Output the (x, y) coordinate of the center of the cell containing the given text.  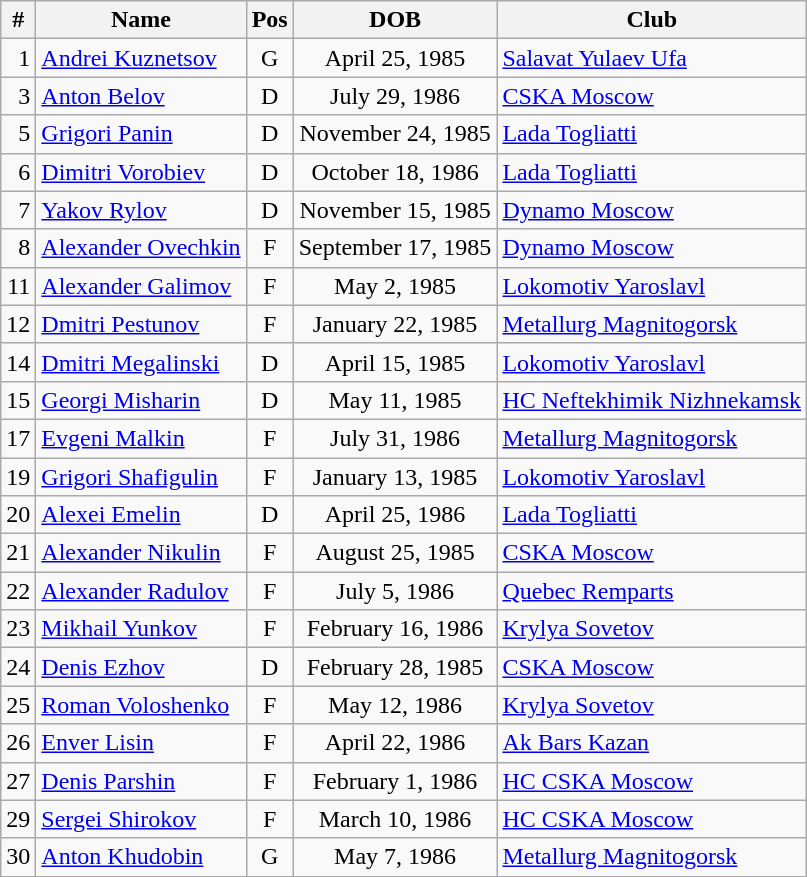
11 (18, 286)
27 (18, 781)
3 (18, 96)
November 15, 1985 (395, 210)
Grigori Panin (141, 134)
29 (18, 819)
February 28, 1985 (395, 667)
21 (18, 553)
Quebec Remparts (652, 591)
# (18, 20)
July 5, 1986 (395, 591)
12 (18, 324)
Georgi Misharin (141, 400)
August 25, 1985 (395, 553)
23 (18, 629)
Anton Belov (141, 96)
July 31, 1986 (395, 438)
January 22, 1985 (395, 324)
September 17, 1985 (395, 248)
Dimitri Vorobiev (141, 172)
May 12, 1986 (395, 705)
April 25, 1986 (395, 515)
Alexander Nikulin (141, 553)
January 13, 1985 (395, 477)
April 15, 1985 (395, 362)
May 11, 1985 (395, 400)
24 (18, 667)
1 (18, 58)
Denis Ezhov (141, 667)
7 (18, 210)
DOB (395, 20)
Andrei Kuznetsov (141, 58)
5 (18, 134)
14 (18, 362)
July 29, 1986 (395, 96)
25 (18, 705)
May 7, 1986 (395, 857)
April 22, 1986 (395, 743)
17 (18, 438)
October 18, 1986 (395, 172)
Dmitri Pestunov (141, 324)
26 (18, 743)
22 (18, 591)
March 10, 1986 (395, 819)
Dmitri Megalinski (141, 362)
Enver Lisin (141, 743)
May 2, 1985 (395, 286)
Club (652, 20)
Roman Voloshenko (141, 705)
February 1, 1986 (395, 781)
20 (18, 515)
Sergei Shirokov (141, 819)
Evgeni Malkin (141, 438)
15 (18, 400)
Name (141, 20)
November 24, 1985 (395, 134)
Alexander Galimov (141, 286)
April 25, 1985 (395, 58)
Mikhail Yunkov (141, 629)
Denis Parshin (141, 781)
Alexei Emelin (141, 515)
8 (18, 248)
HC Neftekhimik Nizhnekamsk (652, 400)
Alexander Ovechkin (141, 248)
Anton Khudobin (141, 857)
February 16, 1986 (395, 629)
Alexander Radulov (141, 591)
Pos (270, 20)
6 (18, 172)
Salavat Yulaev Ufa (652, 58)
Yakov Rylov (141, 210)
Grigori Shafigulin (141, 477)
19 (18, 477)
30 (18, 857)
Ak Bars Kazan (652, 743)
